Search for the cell housing the specified text and yield its (x, y) center coordinate. 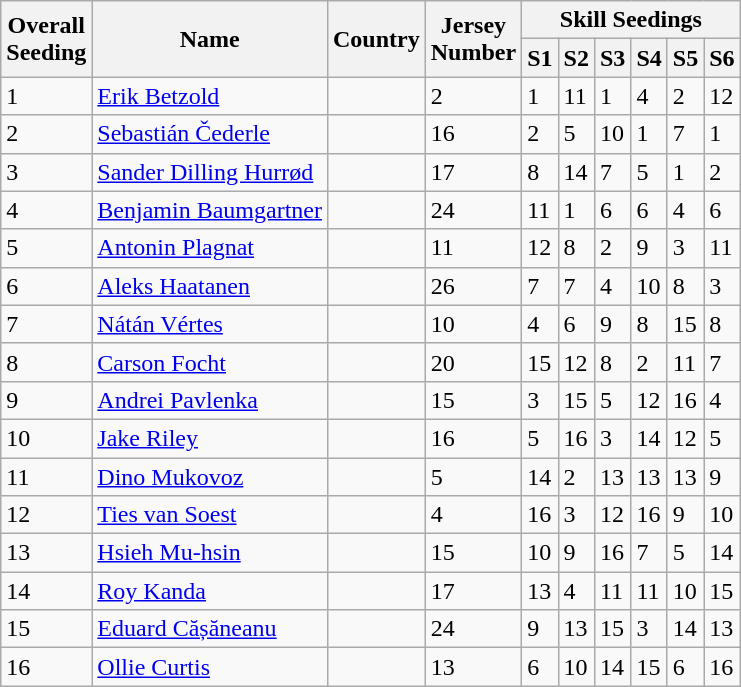
Carson Focht (210, 362)
S6 (722, 58)
20 (473, 362)
JerseyNumber (473, 39)
Roy Kanda (210, 591)
Ties van Soest (210, 515)
S2 (576, 58)
Erik Betzold (210, 96)
S5 (685, 58)
Ollie Curtis (210, 667)
Nátán Vértes (210, 324)
Hsieh Mu-hsin (210, 553)
S3 (612, 58)
S1 (540, 58)
S4 (649, 58)
Name (210, 39)
Antonin Plagnat (210, 248)
Eduard Cășăneanu (210, 629)
Andrei Pavlenka (210, 400)
Country (376, 39)
Jake Riley (210, 438)
Sebastián Čederle (210, 134)
Skill Seedings (632, 20)
Sander Dilling Hurrød (210, 172)
26 (473, 286)
OverallSeeding (46, 39)
Dino Mukovoz (210, 477)
Aleks Haatanen (210, 286)
Benjamin Baumgartner (210, 210)
